Scan for the cell matching the given text and deliver its (X, Y) coordinate at center. 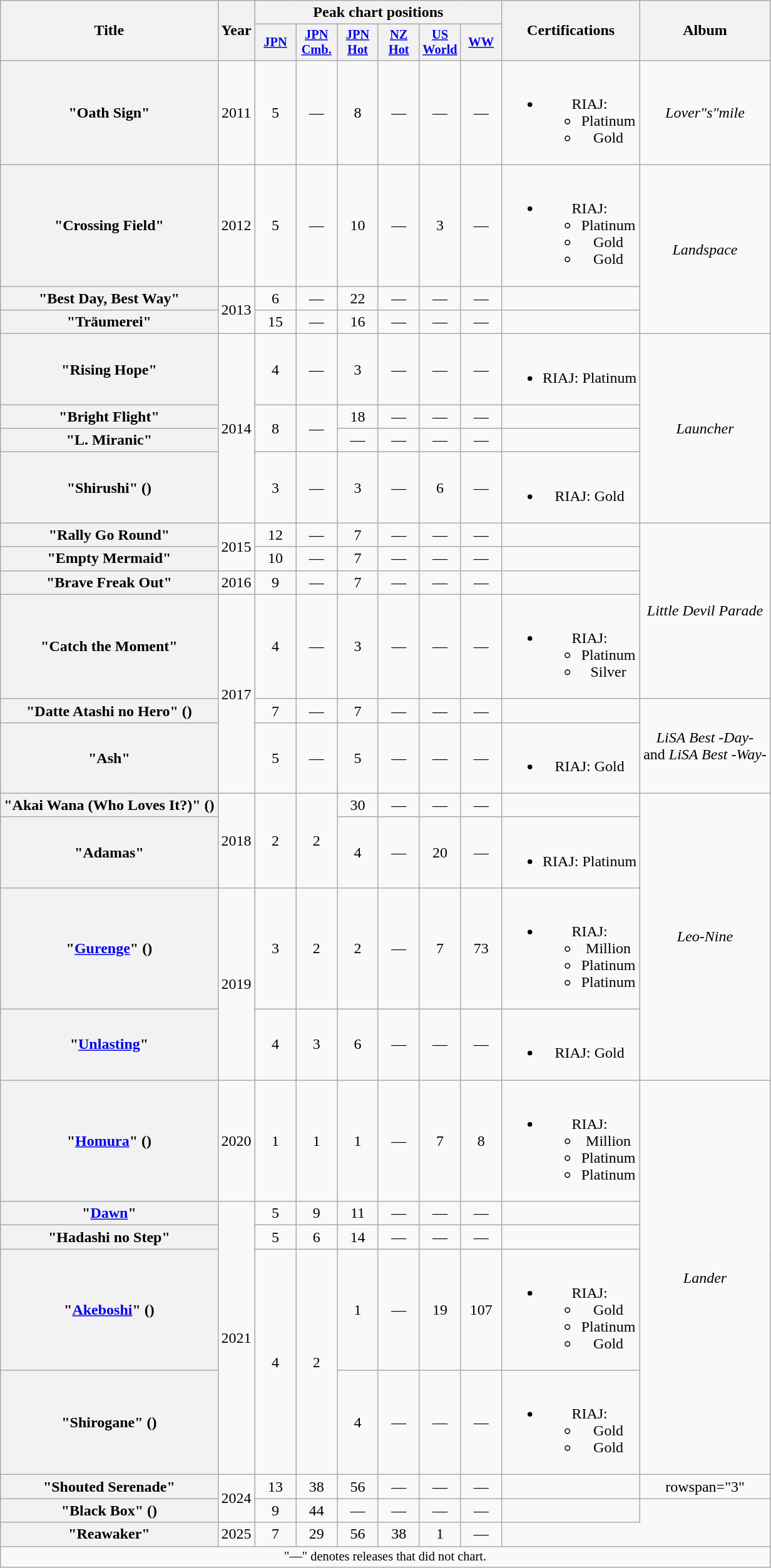
73 (481, 948)
Certifications (571, 31)
Album (705, 31)
RIAJ:Platinum Gold (571, 113)
2024 (237, 1499)
"Brave Freak Out" (109, 582)
"—" denotes releases that did not chart. (385, 1557)
RIAJ:Platinum Gold Gold (571, 226)
15 (275, 322)
2013 (237, 310)
LiSA Best -Day-and LiSA Best -Way- (705, 746)
"Adamas" (109, 852)
"Ash" (109, 758)
"Bright Flight" (109, 417)
"Träumerei" (109, 322)
"Oath Sign" (109, 113)
44 (317, 1510)
2020 (237, 1141)
USWorld (440, 43)
2011 (237, 113)
"Hadashi no Step" (109, 1237)
12 (275, 535)
WW (481, 43)
"Black Box" () (109, 1510)
NZHot (399, 43)
"Empty Mermaid" (109, 559)
"Rally Go Round" (109, 535)
22 (358, 298)
20 (440, 852)
"Crossing Field" (109, 226)
29 (317, 1534)
Lover"s"mile (705, 113)
Title (109, 31)
Year (237, 31)
rowspan="3" (705, 1487)
JPNHot (358, 43)
"Best Day, Best Way" (109, 298)
11 (358, 1213)
RIAJ:Gold Gold (571, 1422)
16 (358, 322)
"Shirogane" () (109, 1422)
Little Devil Parade (705, 610)
"Unlasting" (109, 1044)
Landspace (705, 250)
"Shirushi" () (109, 488)
30 (358, 805)
"Gurenge" () (109, 948)
"Rising Hope" (109, 369)
"Shouted Serenade" (109, 1487)
JPNCmb. (317, 43)
Lander (705, 1277)
2015 (237, 547)
RIAJ:Gold Platinum Gold (571, 1310)
Launcher (705, 428)
14 (358, 1237)
"Homura" () (109, 1141)
2019 (237, 983)
"Datte Atashi no Hero" () (109, 711)
19 (440, 1310)
"Catch the Moment" (109, 647)
2012 (237, 226)
107 (481, 1310)
"Akeboshi" () (109, 1310)
RIAJ:Platinum Silver (571, 647)
2025 (237, 1534)
13 (275, 1487)
2021 (237, 1338)
2018 (237, 841)
JPN (275, 43)
Peak chart positions (378, 13)
Leo-Nine (705, 936)
"Reawaker" (109, 1534)
2017 (237, 694)
"Dawn" (109, 1213)
2016 (237, 582)
2014 (237, 428)
"L. Miranic" (109, 440)
"Akai Wana (Who Loves It?)" () (109, 805)
18 (358, 417)
